Detect which cell encompasses the target text, then output its (X, Y) center coordinate. 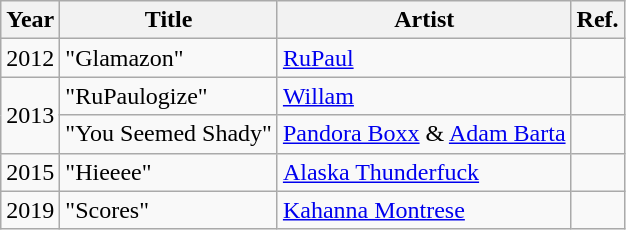
Alaska Thunderfuck (424, 172)
Year (30, 20)
Kahanna Montrese (424, 210)
2019 (30, 210)
"Scores" (169, 210)
2013 (30, 115)
RuPaul (424, 58)
2012 (30, 58)
"Glamazon" (169, 58)
"You Seemed Shady" (169, 134)
Artist (424, 20)
"Hieeee" (169, 172)
2015 (30, 172)
Title (169, 20)
Willam (424, 96)
Ref. (598, 20)
"RuPaulogize" (169, 96)
Pandora Boxx & Adam Barta (424, 134)
